Locate the cell with the specified text and output its [X, Y] center coordinate. 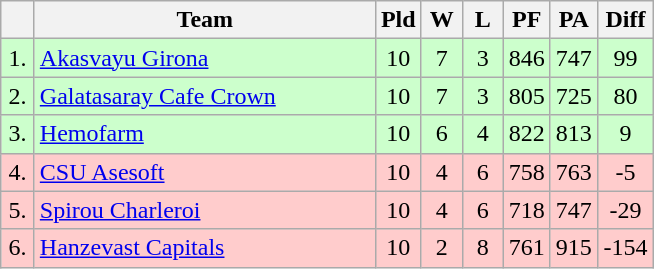
8 [482, 248]
822 [526, 134]
Pld [398, 20]
846 [526, 58]
2 [442, 248]
99 [625, 58]
Team [204, 20]
9 [625, 134]
W [442, 20]
PA [574, 20]
5. [18, 210]
6. [18, 248]
2. [18, 96]
758 [526, 172]
-154 [625, 248]
-29 [625, 210]
Diff [625, 20]
761 [526, 248]
Galatasaray Cafe Crown [204, 96]
PF [526, 20]
725 [574, 96]
718 [526, 210]
3. [18, 134]
CSU Asesoft [204, 172]
80 [625, 96]
805 [526, 96]
813 [574, 134]
L [482, 20]
915 [574, 248]
763 [574, 172]
Hanzevast Capitals [204, 248]
4. [18, 172]
Hemofarm [204, 134]
-5 [625, 172]
Akasvayu Girona [204, 58]
Spirou Charleroi [204, 210]
1. [18, 58]
